Find where the given text appears and provide that cell's center as [x, y] coordinate. 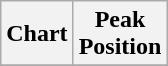
PeakPosition [120, 34]
Chart [37, 34]
